Detect which cell encompasses the target text, then output its (X, Y) center coordinate. 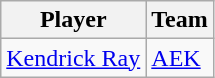
Team (180, 20)
Player (74, 20)
AEK (180, 58)
Kendrick Ray (74, 58)
